Output the (x, y) coordinate of the center of the cell containing the given text.  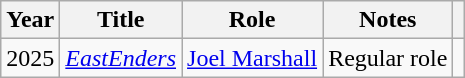
Regular role (388, 58)
Notes (388, 20)
EastEnders (121, 58)
Title (121, 20)
Year (30, 20)
Role (252, 20)
2025 (30, 58)
Joel Marshall (252, 58)
